Find where the given text appears and provide that cell's center as (x, y) coordinate. 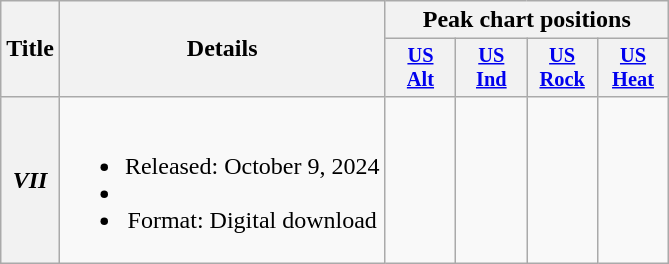
Peak chart positions (526, 20)
Title (30, 49)
USInd (492, 68)
VII (30, 180)
Details (222, 49)
USHeat (634, 68)
Released: October 9, 2024Format: Digital download (222, 180)
USAlt (420, 68)
USRock (562, 68)
